Extract the [x, y] coordinate from the center of the cell holding the provided text.  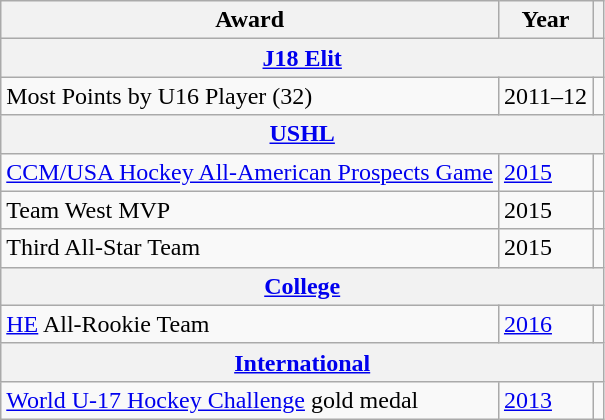
International [302, 362]
CCM/USA Hockey All-American Prospects Game [250, 172]
USHL [302, 134]
Most Points by U16 Player (32) [250, 96]
World U-17 Hockey Challenge gold medal [250, 400]
Award [250, 20]
Team West MVP [250, 210]
2013 [545, 400]
College [302, 286]
Year [545, 20]
Third All-Star Team [250, 248]
HE All-Rookie Team [250, 324]
J18 Elit [302, 58]
2016 [545, 324]
2011–12 [545, 96]
